Extract the [x, y] coordinate from the center of the cell holding the provided text.  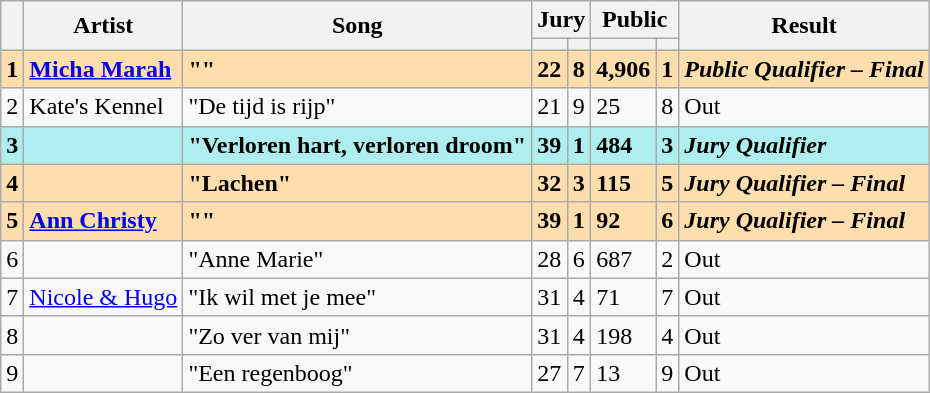
Kate's Kennel [104, 107]
Ann Christy [104, 221]
"Lachen" [358, 183]
"Ik wil met je mee" [358, 297]
"Een regenboog" [358, 373]
71 [624, 297]
Jury [562, 20]
27 [550, 373]
Song [358, 26]
"Zo ver van mij" [358, 335]
Public Qualifier – Final [804, 69]
92 [624, 221]
115 [624, 183]
687 [624, 259]
Public [635, 20]
Artist [104, 26]
13 [624, 373]
"Anne Marie" [358, 259]
Nicole & Hugo [104, 297]
Result [804, 26]
21 [550, 107]
484 [624, 145]
28 [550, 259]
198 [624, 335]
"Verloren hart, verloren droom" [358, 145]
4,906 [624, 69]
22 [550, 69]
32 [550, 183]
Micha Marah [104, 69]
"De tijd is rijp" [358, 107]
25 [624, 107]
Jury Qualifier [804, 145]
